Determine the (X, Y) coordinate at the center of the cell enclosing the given text.  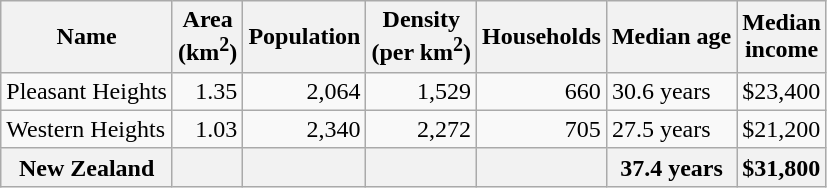
Households (542, 37)
Density(per km2) (422, 37)
New Zealand (87, 167)
2,340 (304, 129)
705 (542, 129)
30.6 years (671, 91)
1.35 (207, 91)
27.5 years (671, 129)
Population (304, 37)
$23,400 (782, 91)
$31,800 (782, 167)
2,064 (304, 91)
Pleasant Heights (87, 91)
Medianincome (782, 37)
Area(km2) (207, 37)
$21,200 (782, 129)
Name (87, 37)
Western Heights (87, 129)
37.4 years (671, 167)
1.03 (207, 129)
660 (542, 91)
2,272 (422, 129)
Median age (671, 37)
1,529 (422, 91)
